Output the (X, Y) coordinate of the center of the cell containing the given text.  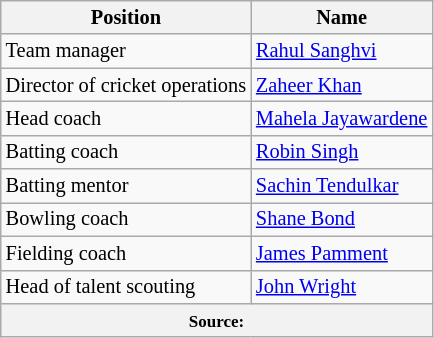
Robin Singh (342, 152)
Name (342, 17)
Team manager (126, 51)
Head coach (126, 118)
John Wright (342, 287)
James Pamment (342, 253)
Head of talent scouting (126, 287)
Batting coach (126, 152)
Source: (216, 320)
Director of cricket operations (126, 85)
Fielding coach (126, 253)
Mahela Jayawardene (342, 118)
Bowling coach (126, 219)
Zaheer Khan (342, 85)
Position (126, 17)
Shane Bond (342, 219)
Batting mentor (126, 186)
Sachin Tendulkar (342, 186)
Rahul Sanghvi (342, 51)
